For the text-containing cell, return its midpoint in (x, y) coordinate format. 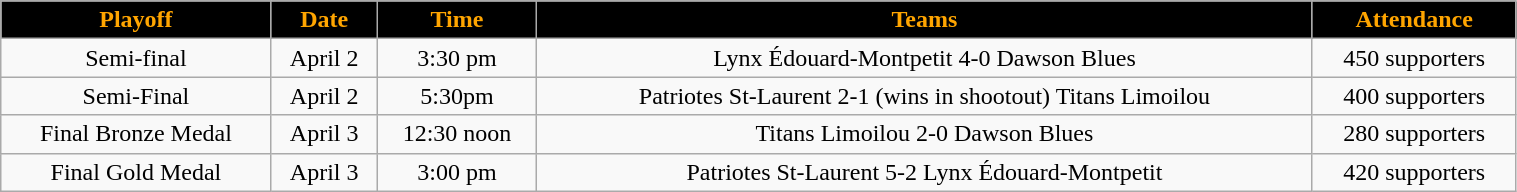
Playoff (136, 20)
Time (456, 20)
Final Gold Medal (136, 172)
Semi-Final (136, 96)
5:30pm (456, 96)
Patriotes St-Laurent 2-1 (wins in shootout) Titans Limoilou (925, 96)
450 supporters (1414, 58)
Semi-final (136, 58)
12:30 noon (456, 134)
Final Bronze Medal (136, 134)
400 supporters (1414, 96)
3:00 pm (456, 172)
3:30 pm (456, 58)
Teams (925, 20)
420 supporters (1414, 172)
Lynx Édouard-Montpetit 4-0 Dawson Blues (925, 58)
Patriotes St-Laurent 5-2 Lynx Édouard-Montpetit (925, 172)
Date (324, 20)
Attendance (1414, 20)
Titans Limoilou 2-0 Dawson Blues (925, 134)
280 supporters (1414, 134)
